Detect which cell encompasses the target text, then output its (X, Y) center coordinate. 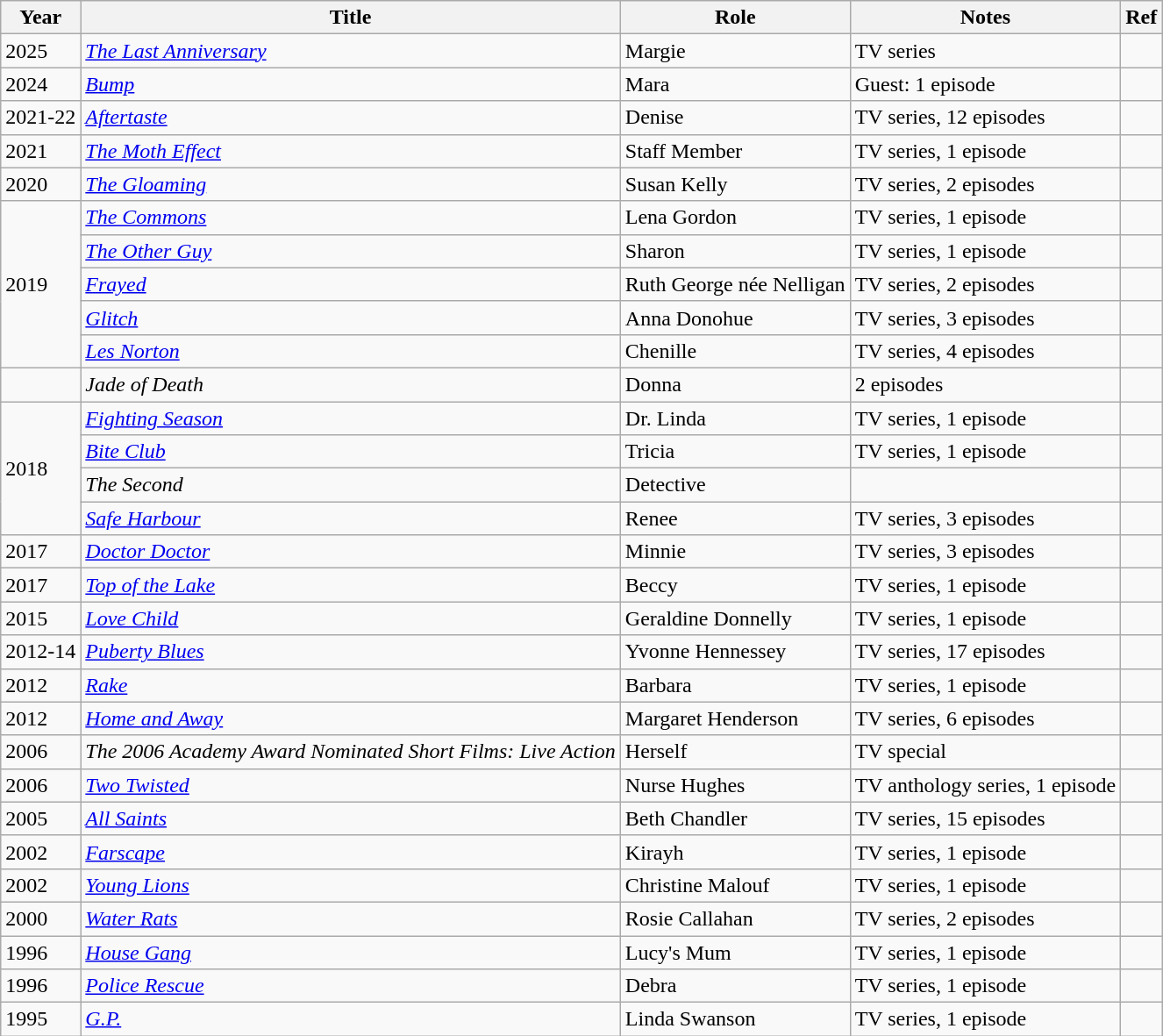
The Gloaming (351, 184)
Puberty Blues (351, 652)
Nurse Hughes (735, 785)
Water Rats (351, 918)
Rosie Callahan (735, 918)
Year (40, 18)
Role (735, 18)
The Commons (351, 218)
Tricia (735, 452)
2024 (40, 84)
2000 (40, 918)
TV series, 17 episodes (986, 652)
TV series, 4 episodes (986, 351)
Yvonne Hennessey (735, 652)
Renee (735, 518)
Two Twisted (351, 785)
Dr. Linda (735, 418)
Safe Harbour (351, 518)
2015 (40, 618)
Top of the Lake (351, 585)
TV series (986, 51)
Bite Club (351, 452)
Rake (351, 685)
2020 (40, 184)
Mara (735, 84)
2012-14 (40, 652)
Aftertaste (351, 118)
Ruth George née Nelligan (735, 284)
2 episodes (986, 384)
Bump (351, 84)
Debra (735, 986)
TV series, 12 episodes (986, 118)
Glitch (351, 318)
2021 (40, 151)
1995 (40, 1019)
The Second (351, 485)
Jade of Death (351, 384)
2005 (40, 818)
Denise (735, 118)
Barbara (735, 685)
Lena Gordon (735, 218)
House Gang (351, 952)
Police Rescue (351, 986)
Linda Swanson (735, 1019)
Doctor Doctor (351, 552)
Margaret Henderson (735, 718)
All Saints (351, 818)
2025 (40, 51)
The Other Guy (351, 251)
Susan Kelly (735, 184)
Ref (1142, 18)
Herself (735, 752)
Sharon (735, 251)
Notes (986, 18)
The Moth Effect (351, 151)
Geraldine Donnelly (735, 618)
G.P. (351, 1019)
Beccy (735, 585)
Margie (735, 51)
2019 (40, 284)
TV series, 15 episodes (986, 818)
2018 (40, 468)
Home and Away (351, 718)
Anna Donohue (735, 318)
Fighting Season (351, 418)
2021-22 (40, 118)
Donna (735, 384)
Detective (735, 485)
Guest: 1 episode (986, 84)
Les Norton (351, 351)
TV anthology series, 1 episode (986, 785)
Title (351, 18)
Chenille (735, 351)
Young Lions (351, 885)
Frayed (351, 284)
Love Child (351, 618)
TV series, 6 episodes (986, 718)
The 2006 Academy Award Nominated Short Films: Live Action (351, 752)
Christine Malouf (735, 885)
Farscape (351, 852)
Lucy's Mum (735, 952)
TV special (986, 752)
Minnie (735, 552)
Staff Member (735, 151)
Kirayh (735, 852)
The Last Anniversary (351, 51)
Beth Chandler (735, 818)
